Detect which cell encompasses the target text, then output its [X, Y] center coordinate. 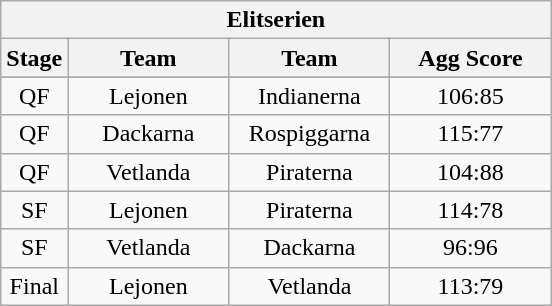
Stage [34, 58]
96:96 [470, 248]
113:79 [470, 286]
Elitserien [276, 20]
Indianerna [310, 96]
Final [34, 286]
Agg Score [470, 58]
114:78 [470, 210]
Rospiggarna [310, 134]
115:77 [470, 134]
104:88 [470, 172]
106:85 [470, 96]
